Locate the cell with the specified text and output its [X, Y] center coordinate. 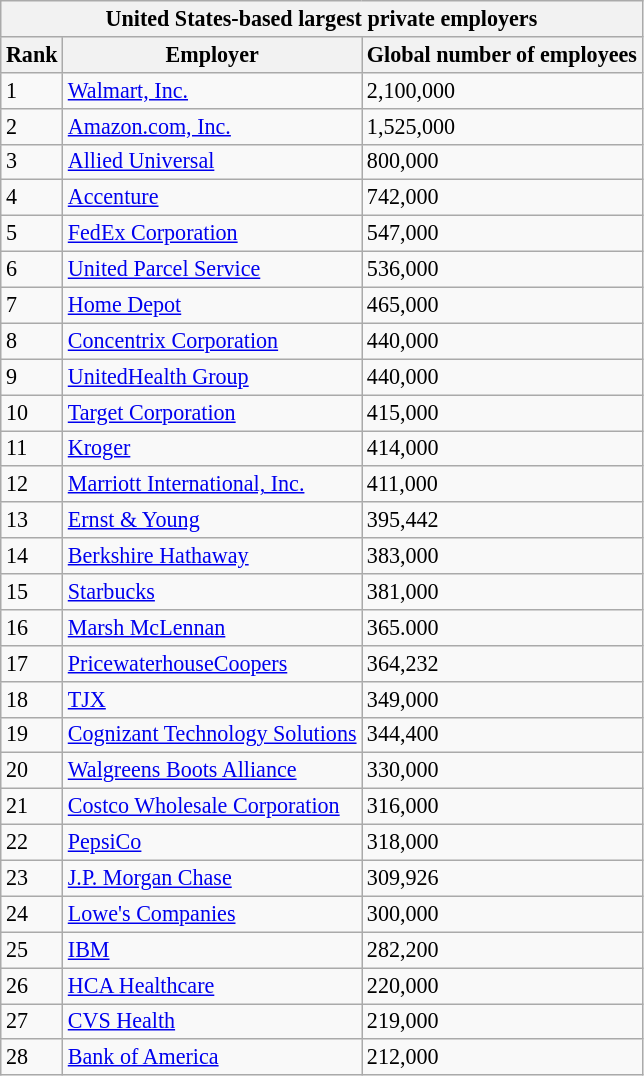
414,000 [502, 448]
365.000 [502, 627]
28 [32, 1057]
381,000 [502, 591]
17 [32, 663]
Accenture [212, 198]
Starbucks [212, 591]
1,525,000 [502, 126]
Target Corporation [212, 412]
Employer [212, 54]
19 [32, 735]
10 [32, 412]
IBM [212, 950]
318,000 [502, 842]
330,000 [502, 771]
26 [32, 985]
Costco Wholesale Corporation [212, 806]
212,000 [502, 1057]
4 [32, 198]
12 [32, 484]
383,000 [502, 556]
Allied Universal [212, 162]
316,000 [502, 806]
22 [32, 842]
J.P. Morgan Chase [212, 878]
14 [32, 556]
24 [32, 914]
18 [32, 699]
Rank [32, 54]
Marriott International, Inc. [212, 484]
5 [32, 233]
16 [32, 627]
HCA Healthcare [212, 985]
CVS Health [212, 1021]
TJX [212, 699]
Home Depot [212, 305]
Walmart, Inc. [212, 90]
20 [32, 771]
UnitedHealth Group [212, 377]
PricewaterhouseCoopers [212, 663]
349,000 [502, 699]
800,000 [502, 162]
21 [32, 806]
465,000 [502, 305]
25 [32, 950]
Lowe's Companies [212, 914]
United States-based largest private employers [322, 18]
547,000 [502, 233]
220,000 [502, 985]
Marsh McLennan [212, 627]
9 [32, 377]
23 [32, 878]
Walgreens Boots Alliance [212, 771]
344,400 [502, 735]
300,000 [502, 914]
11 [32, 448]
Ernst & Young [212, 520]
27 [32, 1021]
3 [32, 162]
Cognizant Technology Solutions [212, 735]
Bank of America [212, 1057]
13 [32, 520]
742,000 [502, 198]
282,200 [502, 950]
7 [32, 305]
219,000 [502, 1021]
1 [32, 90]
Concentrix Corporation [212, 341]
15 [32, 591]
2,100,000 [502, 90]
Berkshire Hathaway [212, 556]
Amazon.com, Inc. [212, 126]
536,000 [502, 269]
2 [32, 126]
6 [32, 269]
United Parcel Service [212, 269]
411,000 [502, 484]
Kroger [212, 448]
FedEx Corporation [212, 233]
364,232 [502, 663]
PepsiCo [212, 842]
415,000 [502, 412]
Global number of employees [502, 54]
8 [32, 341]
395,442 [502, 520]
309,926 [502, 878]
